Detect which cell encompasses the target text, then output its (X, Y) center coordinate. 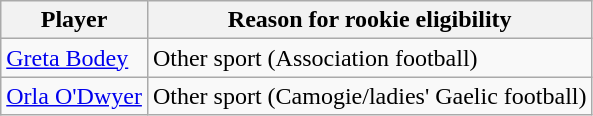
Player (74, 20)
Other sport (Association football) (370, 58)
Other sport (Camogie/ladies' Gaelic football) (370, 96)
Orla O'Dwyer (74, 96)
Reason for rookie eligibility (370, 20)
Greta Bodey (74, 58)
